Scan for the cell matching the given text and deliver its (X, Y) coordinate at center. 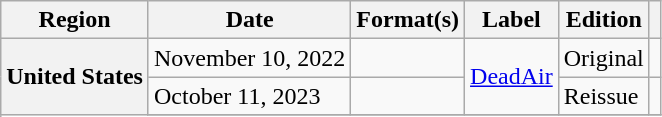
DeadAir (512, 77)
Edition (604, 20)
November 10, 2022 (249, 58)
Original (604, 58)
United States (75, 77)
Date (249, 20)
Reissue (604, 96)
Label (512, 20)
Region (75, 20)
Format(s) (408, 20)
October 11, 2023 (249, 96)
